Return (x, y) of the center of cell containing provided text 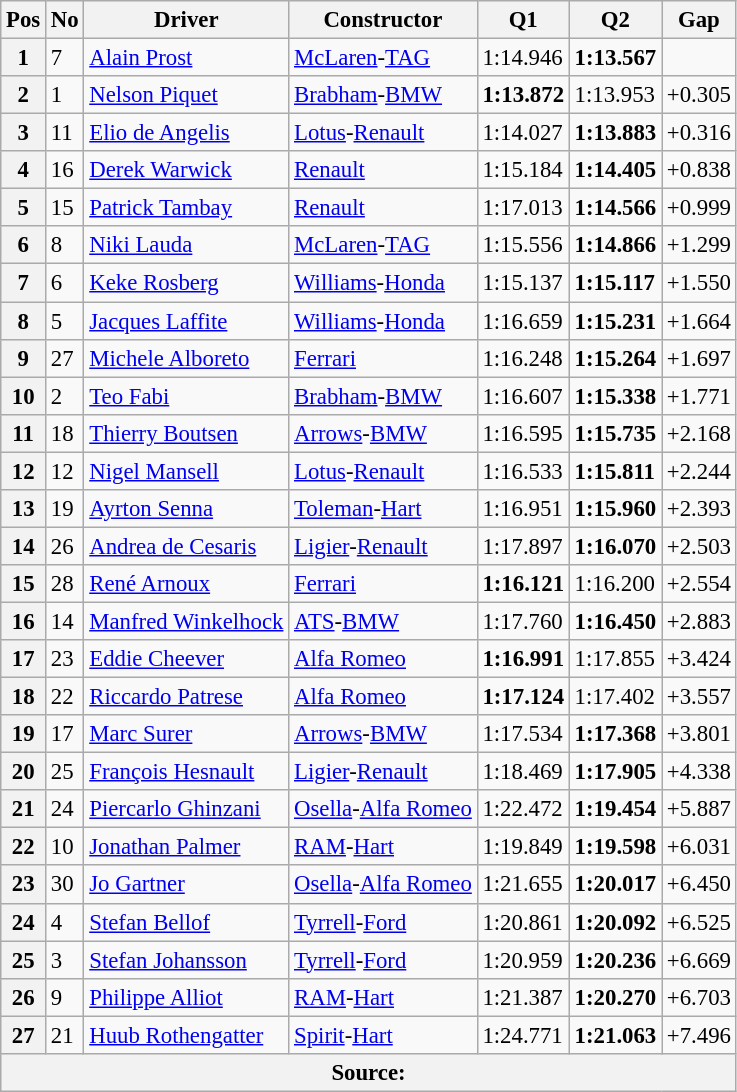
+6.031 (700, 847)
1:20.017 (615, 885)
1:16.070 (615, 546)
Patrick Tambay (186, 208)
1:14.866 (615, 245)
Michele Alboreto (186, 358)
ATS-BMW (383, 621)
+2.503 (700, 546)
Eddie Cheever (186, 659)
Andrea de Cesaris (186, 546)
1:17.124 (523, 697)
+2.393 (700, 509)
+3.801 (700, 734)
20 (24, 772)
1:20.092 (615, 922)
Driver (186, 20)
Piercarlo Ghinzani (186, 809)
Spirit-Hart (383, 1035)
1:16.450 (615, 621)
Huub Rothengatter (186, 1035)
1:15.117 (615, 283)
1:16.951 (523, 509)
+0.316 (700, 133)
+6.525 (700, 922)
1:16.200 (615, 584)
1:22.472 (523, 809)
Ayrton Senna (186, 509)
Jacques Laffite (186, 321)
+1.299 (700, 245)
Teo Fabi (186, 396)
1:19.849 (523, 847)
1:14.566 (615, 208)
+2.168 (700, 433)
+4.338 (700, 772)
1:20.270 (615, 997)
+0.838 (700, 170)
1:17.760 (523, 621)
François Hesnault (186, 772)
Gap (700, 20)
Toleman-Hart (383, 509)
+5.887 (700, 809)
Keke Rosberg (186, 283)
+6.669 (700, 960)
1:17.897 (523, 546)
1:19.598 (615, 847)
Marc Surer (186, 734)
1:17.402 (615, 697)
1:16.121 (523, 584)
+1.550 (700, 283)
+7.496 (700, 1035)
+1.771 (700, 396)
1:14.027 (523, 133)
1:24.771 (523, 1035)
Stefan Bellof (186, 922)
1:13.883 (615, 133)
1:15.735 (615, 433)
1:21.655 (523, 885)
+2.554 (700, 584)
1:17.905 (615, 772)
+2.883 (700, 621)
13 (24, 509)
1:18.469 (523, 772)
1:13.872 (523, 95)
1:20.959 (523, 960)
Source: (369, 1073)
+1.697 (700, 358)
1:16.595 (523, 433)
1:16.659 (523, 321)
1:16.607 (523, 396)
1:20.236 (615, 960)
1:15.137 (523, 283)
1:13.953 (615, 95)
1:17.855 (615, 659)
1:16.533 (523, 471)
30 (65, 885)
Q1 (523, 20)
1:15.231 (615, 321)
+3.424 (700, 659)
Niki Lauda (186, 245)
1:21.387 (523, 997)
+6.703 (700, 997)
1:15.264 (615, 358)
Alain Prost (186, 58)
Riccardo Patrese (186, 697)
1:16.248 (523, 358)
Elio de Angelis (186, 133)
1:21.063 (615, 1035)
1:14.405 (615, 170)
+0.999 (700, 208)
28 (65, 584)
1:19.454 (615, 809)
1:15.811 (615, 471)
Pos (24, 20)
Jonathan Palmer (186, 847)
Philippe Alliot (186, 997)
+2.244 (700, 471)
1:13.567 (615, 58)
1:20.861 (523, 922)
Nigel Mansell (186, 471)
1:17.534 (523, 734)
Jo Gartner (186, 885)
Stefan Johansson (186, 960)
+3.557 (700, 697)
René Arnoux (186, 584)
1:17.013 (523, 208)
1:14.946 (523, 58)
+1.664 (700, 321)
+0.305 (700, 95)
1:15.556 (523, 245)
Thierry Boutsen (186, 433)
1:16.991 (523, 659)
Manfred Winkelhock (186, 621)
Derek Warwick (186, 170)
No (65, 20)
1:17.368 (615, 734)
1:15.184 (523, 170)
1:15.338 (615, 396)
Constructor (383, 20)
+6.450 (700, 885)
Nelson Piquet (186, 95)
Q2 (615, 20)
1:15.960 (615, 509)
